Pinpoint the cell where the given text exists, returning its (X, Y) midpoint coordinate. 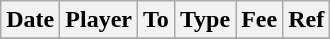
Date (30, 20)
Ref (306, 20)
Fee (260, 20)
Type (204, 20)
Player (99, 20)
To (156, 20)
